Return [x, y] of the center of cell containing provided text 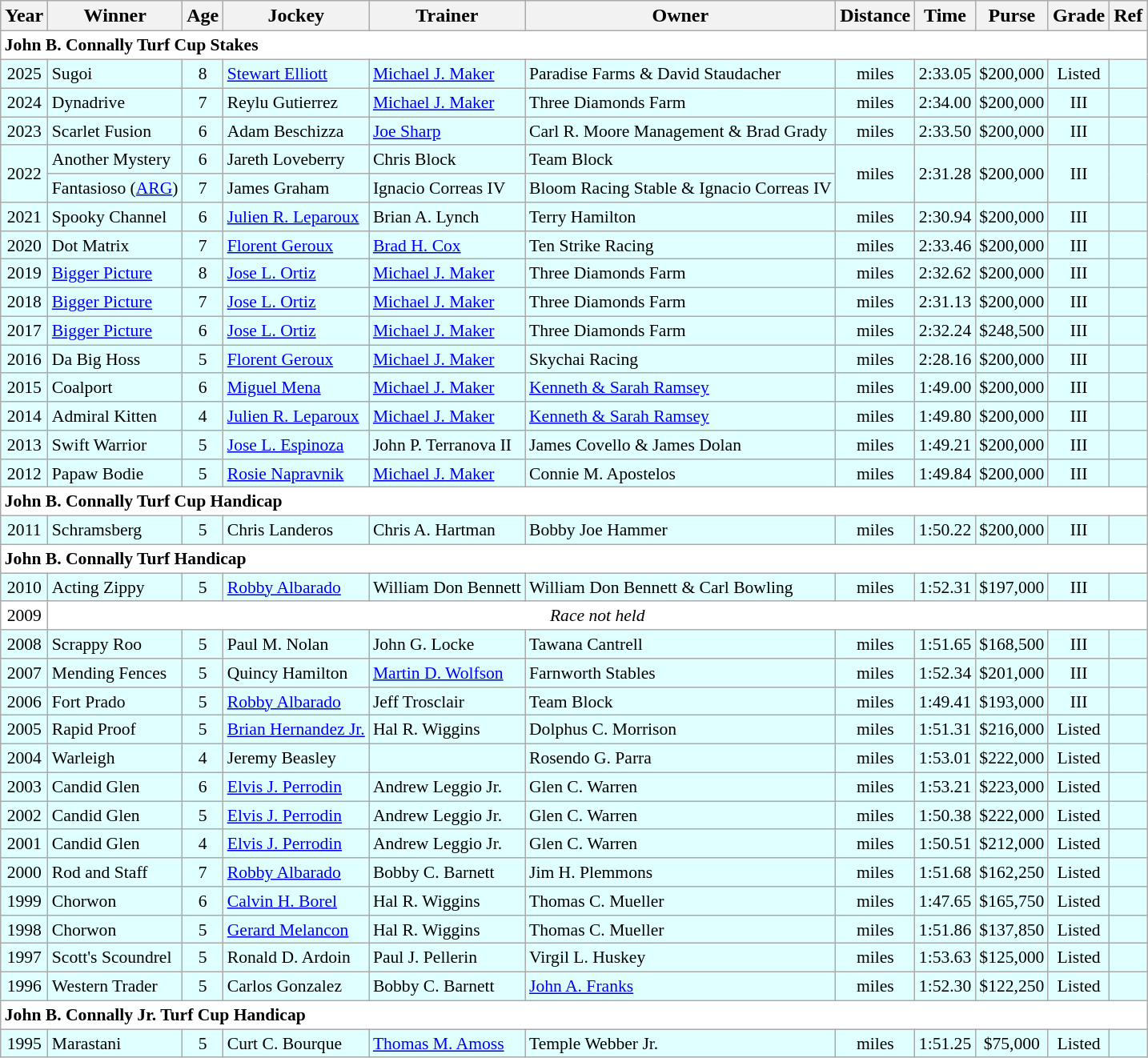
John B. Connally Turf Handicap [574, 559]
Skychai Racing [680, 359]
1:49.00 [945, 387]
2020 [24, 245]
1995 [24, 1044]
$122,250 [1012, 986]
Brian A. Lynch [447, 217]
Jim H. Plemmons [680, 872]
John P. Terranova II [447, 445]
1:50.22 [945, 530]
1:51.86 [945, 929]
$216,000 [1012, 730]
Stewart Elliott [296, 74]
$137,850 [1012, 929]
2:32.24 [945, 331]
Trainer [447, 16]
Scrappy Roo [115, 644]
1:52.30 [945, 986]
Chris A. Hartman [447, 530]
2012 [24, 473]
2021 [24, 217]
2013 [24, 445]
Distance [876, 16]
Purse [1012, 16]
Winner [115, 16]
2007 [24, 673]
$223,000 [1012, 787]
Carl R. Moore Management & Brad Grady [680, 131]
Scott's Scoundrel [115, 958]
2008 [24, 644]
Year [24, 16]
$193,000 [1012, 701]
Schramsberg [115, 530]
Ignacio Correas IV [447, 188]
$168,500 [1012, 644]
Jareth Loveberry [296, 159]
Farnworth Stables [680, 673]
Dot Matrix [115, 245]
2005 [24, 730]
Age [203, 16]
1:49.80 [945, 416]
Dolphus C. Morrison [680, 730]
Jose L. Espinoza [296, 445]
Dynadrive [115, 102]
1:49.21 [945, 445]
1:53.01 [945, 758]
Western Trader [115, 986]
Owner [680, 16]
Thomas M. Amoss [447, 1044]
John G. Locke [447, 644]
2004 [24, 758]
Coalport [115, 387]
2019 [24, 274]
James Graham [296, 188]
1:52.34 [945, 673]
Mending Fences [115, 673]
2001 [24, 844]
$162,250 [1012, 872]
Paradise Farms & David Staudacher [680, 74]
2000 [24, 872]
Quincy Hamilton [296, 673]
Grade [1078, 16]
Paul M. Nolan [296, 644]
Adam Beschizza [296, 131]
2:33.50 [945, 131]
Scarlet Fusion [115, 131]
1996 [24, 986]
Fantasioso (ARG) [115, 188]
Ronald D. Ardoin [296, 958]
1:53.63 [945, 958]
John A. Franks [680, 986]
Bobby Joe Hammer [680, 530]
$248,500 [1012, 331]
1:51.68 [945, 872]
2024 [24, 102]
1:50.38 [945, 816]
Rosie Napravnik [296, 473]
2:30.94 [945, 217]
Rapid Proof [115, 730]
Brad H. Cox [447, 245]
Spooky Channel [115, 217]
Curt C. Bourque [296, 1044]
Chris Block [447, 159]
1997 [24, 958]
John B. Connally Turf Cup Handicap [574, 502]
Tawana Cantrell [680, 644]
1999 [24, 901]
1:53.21 [945, 787]
2011 [24, 530]
$197,000 [1012, 587]
Calvin H. Borel [296, 901]
2025 [24, 74]
2:31.13 [945, 302]
William Don Bennett [447, 587]
John B. Connally Turf Cup Stakes [574, 46]
Ten Strike Racing [680, 245]
Fort Prado [115, 701]
Race not held [597, 615]
2009 [24, 615]
Rod and Staff [115, 872]
Acting Zippy [115, 587]
Joe Sharp [447, 131]
Jeremy Beasley [296, 758]
2018 [24, 302]
Gerard Melancon [296, 929]
Chris Landeros [296, 530]
$212,000 [1012, 844]
Sugoi [115, 74]
Jeff Trosclair [447, 701]
Da Big Hoss [115, 359]
Temple Webber Jr. [680, 1044]
$75,000 [1012, 1044]
2006 [24, 701]
Connie M. Apostelos [680, 473]
2014 [24, 416]
Bloom Racing Stable & Ignacio Correas IV [680, 188]
William Don Bennett & Carl Bowling [680, 587]
Paul J. Pellerin [447, 958]
Admiral Kitten [115, 416]
2023 [24, 131]
Reylu Gutierrez [296, 102]
Martin D. Wolfson [447, 673]
2022 [24, 173]
1998 [24, 929]
2:33.46 [945, 245]
2017 [24, 331]
Papaw Bodie [115, 473]
Miguel Mena [296, 387]
2:31.28 [945, 173]
2015 [24, 387]
Warleigh [115, 758]
Swift Warrior [115, 445]
Rosendo G. Parra [680, 758]
1:50.51 [945, 844]
Virgil L. Huskey [680, 958]
2:34.00 [945, 102]
1:49.84 [945, 473]
Terry Hamilton [680, 217]
Time [945, 16]
James Covello & James Dolan [680, 445]
Another Mystery [115, 159]
Carlos Gonzalez [296, 986]
2003 [24, 787]
1:51.65 [945, 644]
1:52.31 [945, 587]
1:49.41 [945, 701]
1:51.31 [945, 730]
1:47.65 [945, 901]
$165,750 [1012, 901]
2:28.16 [945, 359]
1:51.25 [945, 1044]
2:33.05 [945, 74]
Ref [1129, 16]
John B. Connally Jr. Turf Cup Handicap [574, 1015]
2016 [24, 359]
Brian Hernandez Jr. [296, 730]
$125,000 [1012, 958]
$201,000 [1012, 673]
2:32.62 [945, 274]
Marastani [115, 1044]
Jockey [296, 16]
2010 [24, 587]
2002 [24, 816]
